Capture the cell that displays the provided text and extract its [x, y] central coordinate. 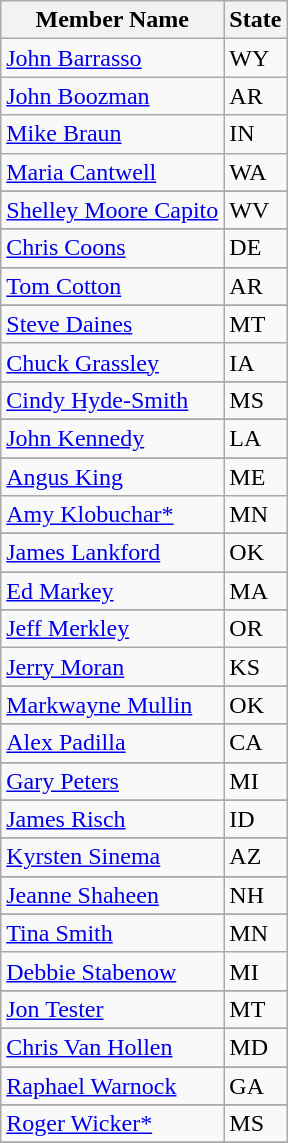
State [256, 20]
AZ [256, 857]
Jeanne Shaheen [112, 895]
WA [256, 172]
Jeff Merkley [112, 629]
Amy Klobuchar* [112, 515]
DE [256, 248]
IA [256, 362]
Jon Tester [112, 1009]
WY [256, 58]
John Barrasso [112, 58]
ID [256, 819]
LA [256, 438]
Maria Cantwell [112, 172]
Roger Wicker* [112, 1124]
John Boozman [112, 96]
James Lankford [112, 553]
ME [256, 477]
Tina Smith [112, 933]
IN [256, 134]
Cindy Hyde-Smith [112, 400]
Member Name [112, 20]
GA [256, 1085]
John Kennedy [112, 438]
Kyrsten Sinema [112, 857]
KS [256, 667]
Mike Braun [112, 134]
OR [256, 629]
Chris Van Hollen [112, 1047]
Chuck Grassley [112, 362]
Gary Peters [112, 781]
Alex Padilla [112, 743]
Jerry Moran [112, 667]
Steve Daines [112, 324]
Tom Cotton [112, 286]
Chris Coons [112, 248]
Raphael Warnock [112, 1085]
MD [256, 1047]
WV [256, 210]
Markwayne Mullin [112, 705]
Ed Markey [112, 591]
MA [256, 591]
Debbie Stabenow [112, 971]
CA [256, 743]
James Risch [112, 819]
Shelley Moore Capito [112, 210]
Angus King [112, 477]
NH [256, 895]
